Provide the [X, Y] coordinate of the cell's center where the given text is located.  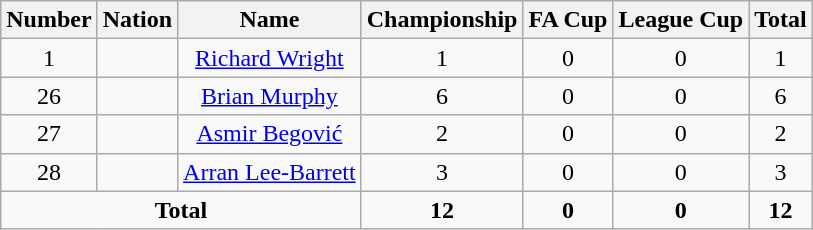
27 [49, 134]
26 [49, 96]
League Cup [681, 20]
Brian Murphy [270, 96]
Asmir Begović [270, 134]
Name [270, 20]
28 [49, 172]
Championship [442, 20]
Richard Wright [270, 58]
Number [49, 20]
Arran Lee-Barrett [270, 172]
Nation [137, 20]
FA Cup [568, 20]
